Find where the given text appears and provide that cell's center as [X, Y] coordinate. 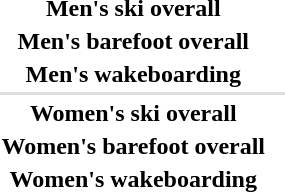
Men's barefoot overall [134, 41]
Women's barefoot overall [134, 146]
Men's wakeboarding [134, 74]
Women's ski overall [134, 113]
